Pinpoint the cell where the given text exists, returning its (X, Y) midpoint coordinate. 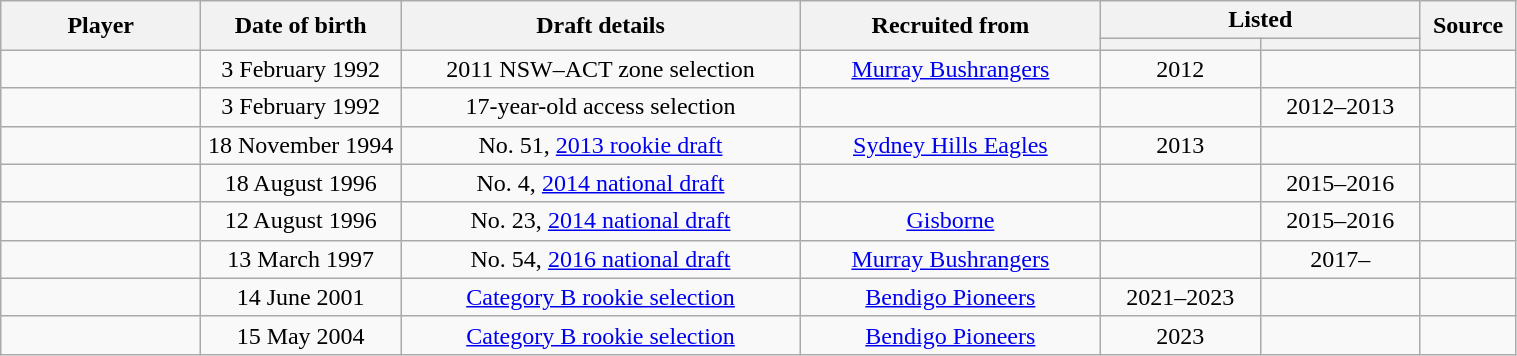
2021–2023 (1180, 297)
17-year-old access selection (601, 107)
Date of birth (301, 26)
Source (1468, 26)
Listed (1260, 20)
12 August 1996 (301, 221)
No. 51, 2013 rookie draft (601, 145)
18 November 1994 (301, 145)
No. 23, 2014 national draft (601, 221)
Draft details (601, 26)
14 June 2001 (301, 297)
2012–2013 (1340, 107)
2013 (1180, 145)
2012 (1180, 69)
13 March 1997 (301, 259)
Player (101, 26)
No. 4, 2014 national draft (601, 183)
2011 NSW–ACT zone selection (601, 69)
18 August 1996 (301, 183)
2017– (1340, 259)
Recruited from (950, 26)
Gisborne (950, 221)
15 May 2004 (301, 335)
Sydney Hills Eagles (950, 145)
No. 54, 2016 national draft (601, 259)
2023 (1180, 335)
